Return the [x, y] coordinate for the center point of the cell that contains the specified text.  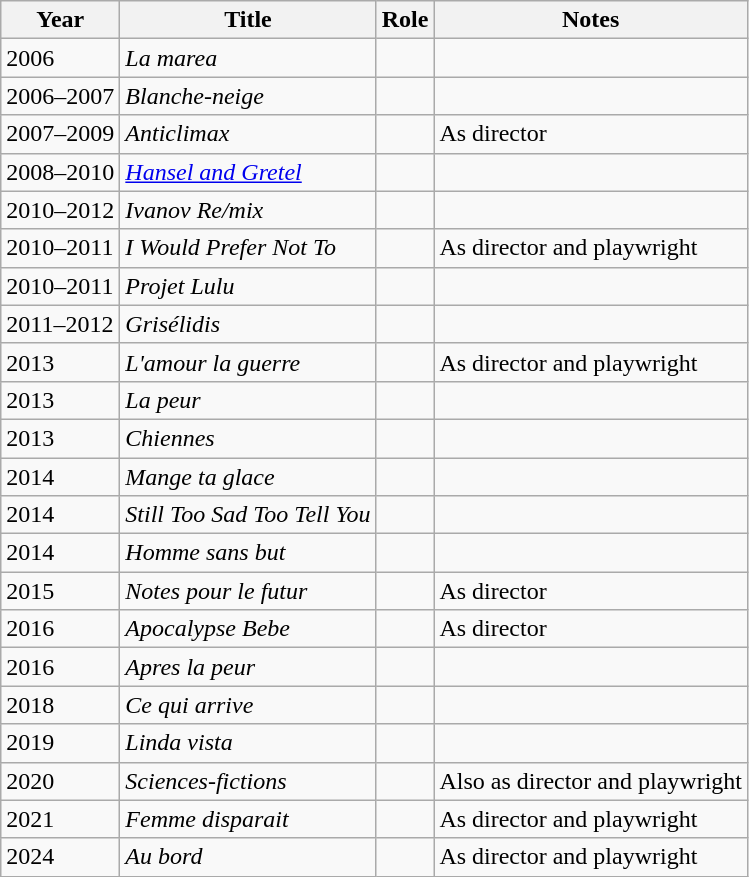
2020 [60, 781]
Au bord [248, 857]
Homme sans but [248, 553]
Mange ta glace [248, 477]
Projet Lulu [248, 286]
I Would Prefer Not To [248, 248]
Blanche-neige [248, 96]
Femme disparait [248, 819]
2007–2009 [60, 134]
Grisélidis [248, 324]
2008–2010 [60, 172]
Anticlimax [248, 134]
Title [248, 20]
Ce qui arrive [248, 705]
Apocalypse Bebe [248, 629]
Chiennes [248, 438]
Year [60, 20]
2010–2012 [60, 210]
Also as director and playwright [591, 781]
Still Too Sad Too Tell You [248, 515]
Apres la peur [248, 667]
Role [405, 20]
Notes pour le futur [248, 591]
Ivanov Re/mix [248, 210]
2021 [60, 819]
2019 [60, 743]
Sciences-fictions [248, 781]
Hansel and Gretel [248, 172]
2018 [60, 705]
2006–2007 [60, 96]
L'amour la guerre [248, 362]
2011–2012 [60, 324]
2015 [60, 591]
Notes [591, 20]
2006 [60, 58]
La peur [248, 400]
2024 [60, 857]
La marea [248, 58]
Linda vista [248, 743]
